Output the [X, Y] coordinate of the center of the cell containing the given text.  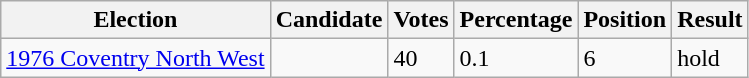
Candidate [329, 20]
1976 Coventry North West [136, 58]
6 [625, 58]
hold [710, 58]
0.1 [516, 58]
40 [421, 58]
Result [710, 20]
Percentage [516, 20]
Votes [421, 20]
Position [625, 20]
Election [136, 20]
